For the text-containing cell, return its midpoint in (X, Y) coordinate format. 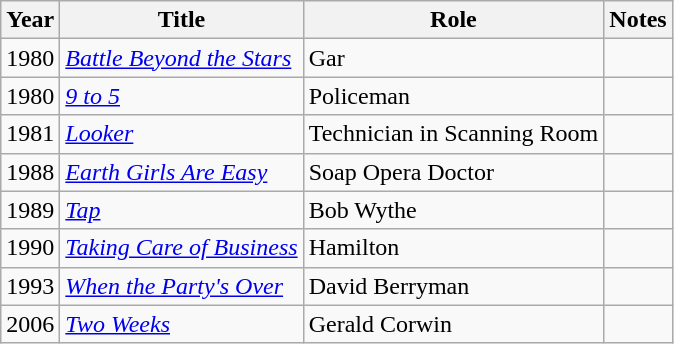
Gar (454, 58)
Gerald Corwin (454, 324)
9 to 5 (182, 96)
David Berryman (454, 286)
Earth Girls Are Easy (182, 172)
Notes (638, 20)
1988 (30, 172)
Taking Care of Business (182, 248)
Battle Beyond the Stars (182, 58)
Technician in Scanning Room (454, 134)
Tap (182, 210)
When the Party's Over (182, 286)
Soap Opera Doctor (454, 172)
1981 (30, 134)
1989 (30, 210)
Two Weeks (182, 324)
1993 (30, 286)
Policeman (454, 96)
Title (182, 20)
Hamilton (454, 248)
1990 (30, 248)
Bob Wythe (454, 210)
2006 (30, 324)
Looker (182, 134)
Year (30, 20)
Role (454, 20)
